Return (X, Y) of the center of cell containing provided text 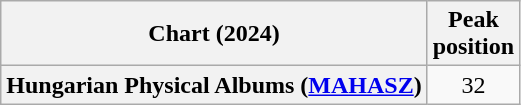
Peakposition (473, 34)
32 (473, 85)
Chart (2024) (214, 34)
Hungarian Physical Albums (MAHASZ) (214, 85)
